Search for the cell housing the specified text and yield its [X, Y] center coordinate. 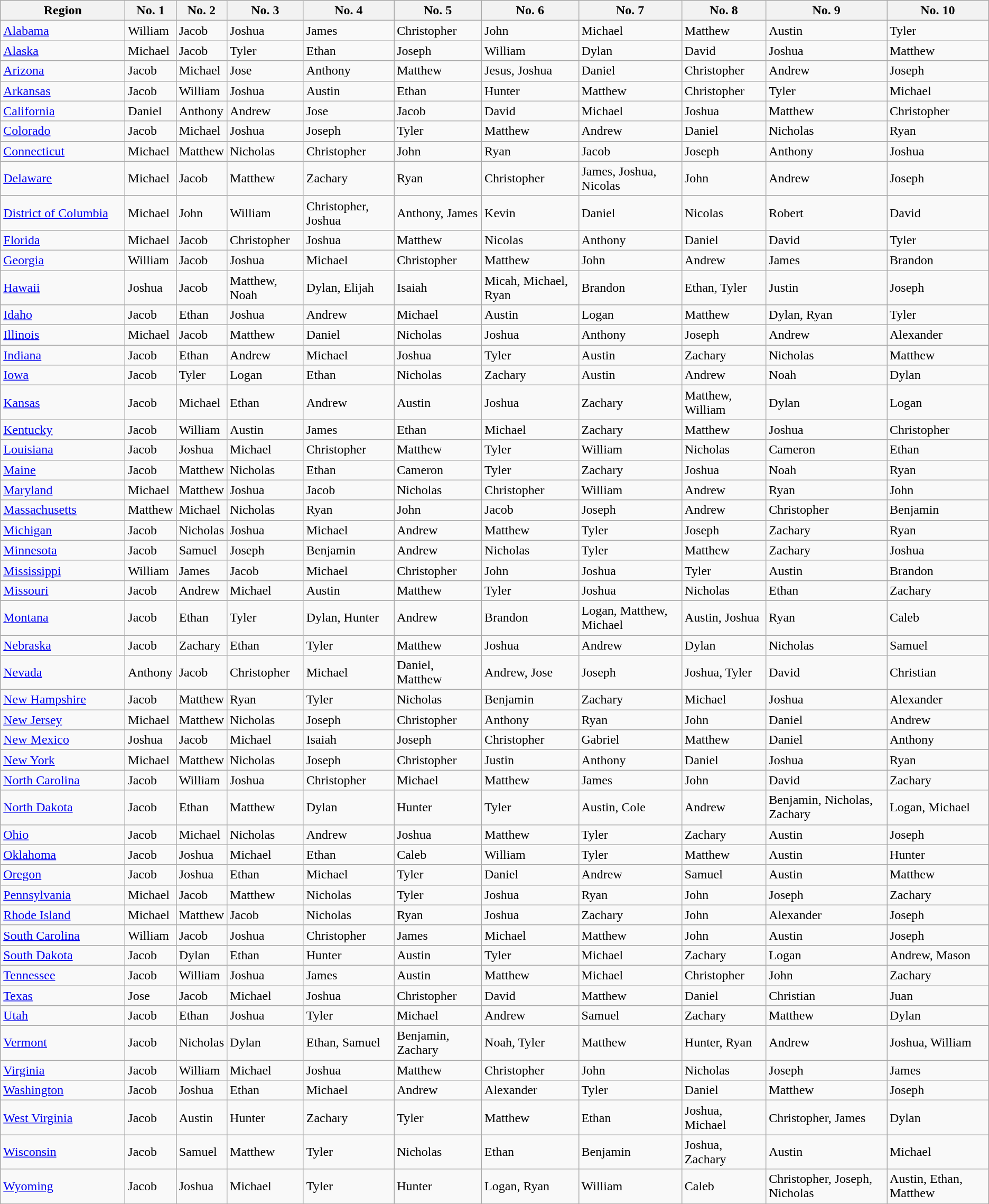
Washington [63, 1090]
Austin, Joshua [724, 617]
No. 8 [724, 11]
No. 2 [201, 11]
Noah, Tyler [530, 1043]
Benjamin, Nicholas, Zachary [826, 808]
Utah [63, 1016]
Austin, Cole [630, 808]
Pennsylvania [63, 895]
No. 6 [530, 11]
California [63, 111]
Iowa [63, 375]
Region [63, 11]
Delaware [63, 179]
Logan, Ryan [530, 1186]
Idaho [63, 315]
Florida [63, 240]
Ohio [63, 835]
Massachusetts [63, 510]
Indiana [63, 355]
Joshua, Tyler [724, 672]
Kansas [63, 403]
Austin, Ethan, Matthew [937, 1186]
Joshua, Zachary [724, 1152]
Wisconsin [63, 1152]
James, Joshua, Nicolas [630, 179]
Missouri [63, 590]
New Hampshire [63, 700]
Hunter, Ryan [724, 1043]
Daniel, Matthew [438, 672]
Christopher, James [826, 1117]
New York [63, 760]
Alabama [63, 31]
Juan [937, 995]
Arkansas [63, 91]
Texas [63, 995]
Kentucky [63, 430]
Nebraska [63, 645]
Christopher, Joshua [349, 212]
Nevada [63, 672]
Jesus, Joshua [530, 71]
Dylan, Ryan [826, 315]
No. 9 [826, 11]
Kevin [530, 212]
Christopher, Joseph, Nicholas [826, 1186]
Ethan, Samuel [349, 1043]
Joshua, William [937, 1043]
Ethan, Tyler [724, 288]
Michigan [63, 530]
Benjamin, Zachary [438, 1043]
North Carolina [63, 780]
Robert [826, 212]
Maryland [63, 490]
Joshua, Michael [724, 1117]
North Dakota [63, 808]
No. 1 [151, 11]
No. 7 [630, 11]
Virginia [63, 1070]
No. 5 [438, 11]
West Virginia [63, 1117]
Tennessee [63, 975]
Dylan, Hunter [349, 617]
Matthew, Noah [265, 288]
Arizona [63, 71]
Anthony, James [438, 212]
Logan, Michael [937, 808]
District of Columbia [63, 212]
No. 10 [937, 11]
South Carolina [63, 935]
Oklahoma [63, 855]
Matthew, William [724, 403]
Illinois [63, 335]
No. 4 [349, 11]
New Mexico [63, 740]
South Dakota [63, 955]
Micah, Michael, Ryan [530, 288]
Mississippi [63, 570]
Alaska [63, 51]
Hawaii [63, 288]
Oregon [63, 875]
Connecticut [63, 151]
New Jersey [63, 720]
Montana [63, 617]
Minnesota [63, 550]
Louisiana [63, 450]
Wyoming [63, 1186]
Andrew, Jose [530, 672]
Rhode Island [63, 915]
Maine [63, 470]
Colorado [63, 131]
Vermont [63, 1043]
No. 3 [265, 11]
Logan, Matthew, Michael [630, 617]
Gabriel [630, 740]
Dylan, Elijah [349, 288]
Andrew, Mason [937, 955]
Georgia [63, 260]
